For the text-containing cell, return its midpoint in (X, Y) coordinate format. 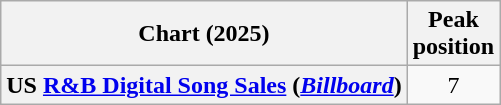
US R&B Digital Song Sales (Billboard) (204, 85)
Peakposition (453, 34)
7 (453, 85)
Chart (2025) (204, 34)
